Provide the (X, Y) coordinate of the cell's center where the given text is located.  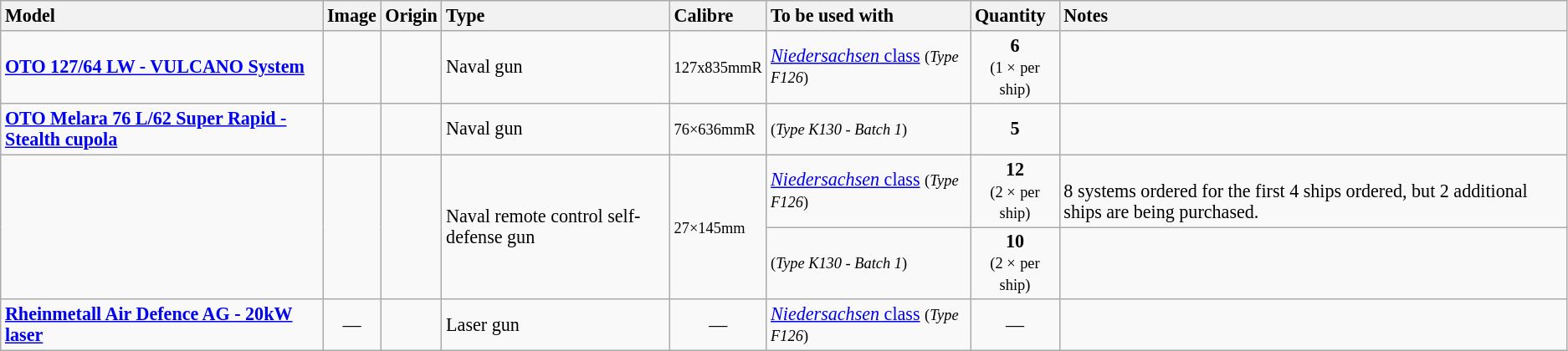
76×636mmR (718, 129)
5 (1015, 129)
8 systems ordered for the first 4 ships ordered, but 2 additional ships are being purchased. (1314, 191)
12(2 × per ship) (1015, 191)
Quantity (1015, 15)
To be used with (869, 15)
Rheinmetall Air Defence AG - 20kW laser (162, 324)
Origin (412, 15)
127x835mmR (718, 67)
Type (556, 15)
OTO Melara 76 L/62 Super Rapid - Stealth cupola (162, 129)
Image (351, 15)
10(2 × per ship) (1015, 262)
Notes (1314, 15)
Laser gun (556, 324)
Model (162, 15)
Calibre (718, 15)
27×145mm (718, 226)
OTO 127/64 LW - VULCANO System (162, 67)
6(1 × per ship) (1015, 67)
Naval remote control self-defense gun (556, 226)
